Scan for the cell matching the given text and deliver its (X, Y) coordinate at center. 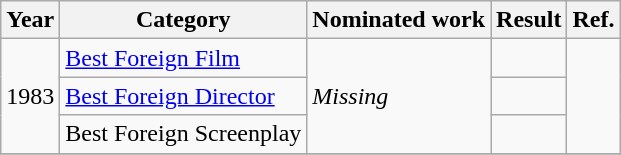
Best Foreign Screenplay (184, 134)
Result (529, 20)
Nominated work (399, 20)
Best Foreign Film (184, 58)
Ref. (594, 20)
Year (30, 20)
Best Foreign Director (184, 96)
Missing (399, 96)
Category (184, 20)
1983 (30, 96)
